Return [x, y] of the center of cell containing provided text 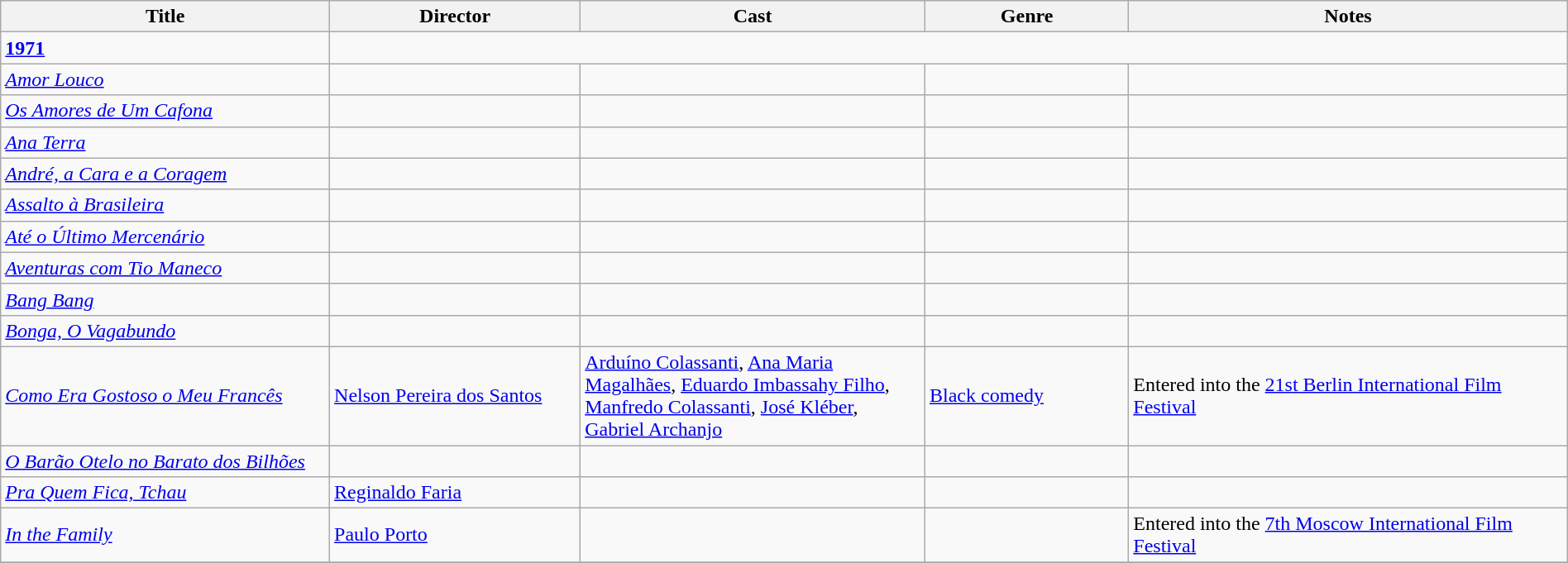
Notes [1348, 17]
Nelson Pereira dos Santos [455, 395]
Até o Último Mercenário [165, 236]
O Barão Otelo no Barato dos Bilhões [165, 460]
Black comedy [1026, 395]
Aventuras com Tio Maneco [165, 268]
Entered into the 7th Moscow International Film Festival [1348, 536]
Pra Quem Fica, Tchau [165, 493]
André, a Cara e a Coragem [165, 174]
Bonga, O Vagabundo [165, 331]
Genre [1026, 17]
Arduíno Colassanti, Ana Maria Magalhães, Eduardo Imbassahy Filho, Manfredo Colassanti, José Kléber, Gabriel Archanjo [753, 395]
Reginaldo Faria [455, 493]
Cast [753, 17]
Director [455, 17]
In the Family [165, 536]
Amor Louco [165, 79]
Os Amores de Um Cafona [165, 111]
Como Era Gostoso o Meu Francês [165, 395]
Paulo Porto [455, 536]
Assalto à Brasileira [165, 205]
Entered into the 21st Berlin International Film Festival [1348, 395]
Ana Terra [165, 142]
Title [165, 17]
1971 [165, 48]
Bang Bang [165, 299]
